Determine the (X, Y) coordinate at the center of the cell enclosing the given text.  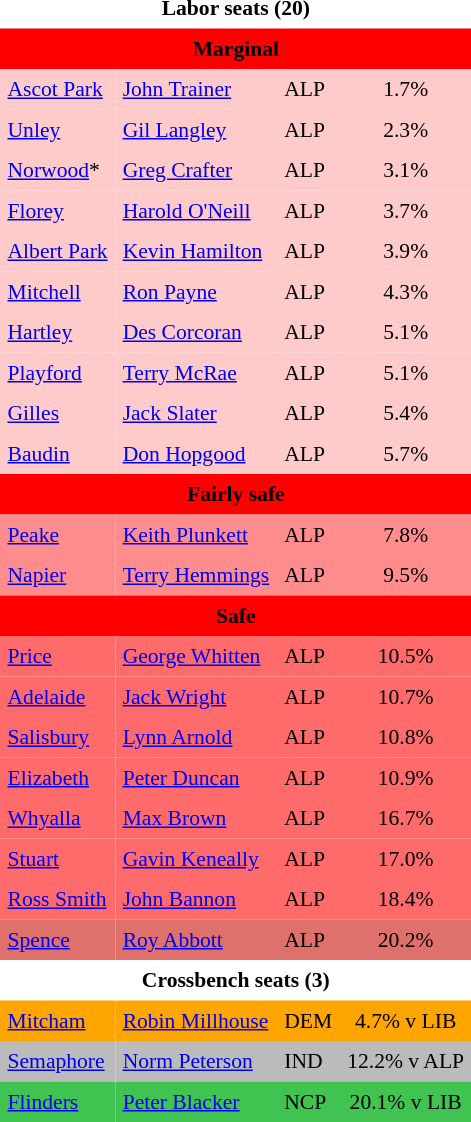
DEM (308, 1020)
Jack Wright (196, 696)
Gil Langley (196, 129)
Jack Slater (196, 413)
Harold O'Neill (196, 210)
Ascot Park (58, 89)
Mitchell (58, 291)
Albert Park (58, 251)
Peter Duncan (196, 777)
Terry Hemmings (196, 575)
George Whitten (196, 656)
Don Hopgood (196, 453)
Gavin Keneally (196, 858)
Price (58, 656)
Des Corcoran (196, 332)
Robin Millhouse (196, 1020)
Max Brown (196, 818)
Roy Abbott (196, 939)
Unley (58, 129)
NCP (308, 1101)
Terry McRae (196, 372)
Norwood* (58, 170)
Ron Payne (196, 291)
Napier (58, 575)
Playford (58, 372)
Salisbury (58, 737)
IND (308, 1061)
Semaphore (58, 1061)
Whyalla (58, 818)
Stuart (58, 858)
Kevin Hamilton (196, 251)
Flinders (58, 1101)
Hartley (58, 332)
Elizabeth (58, 777)
Gilles (58, 413)
Baudin (58, 453)
Peake (58, 534)
Mitcham (58, 1020)
Spence (58, 939)
Greg Crafter (196, 170)
Ross Smith (58, 899)
Norm Peterson (196, 1061)
Lynn Arnold (196, 737)
John Bannon (196, 899)
Florey (58, 210)
Peter Blacker (196, 1101)
Keith Plunkett (196, 534)
John Trainer (196, 89)
Adelaide (58, 696)
